Locate the cell with the specified text and output its (X, Y) center coordinate. 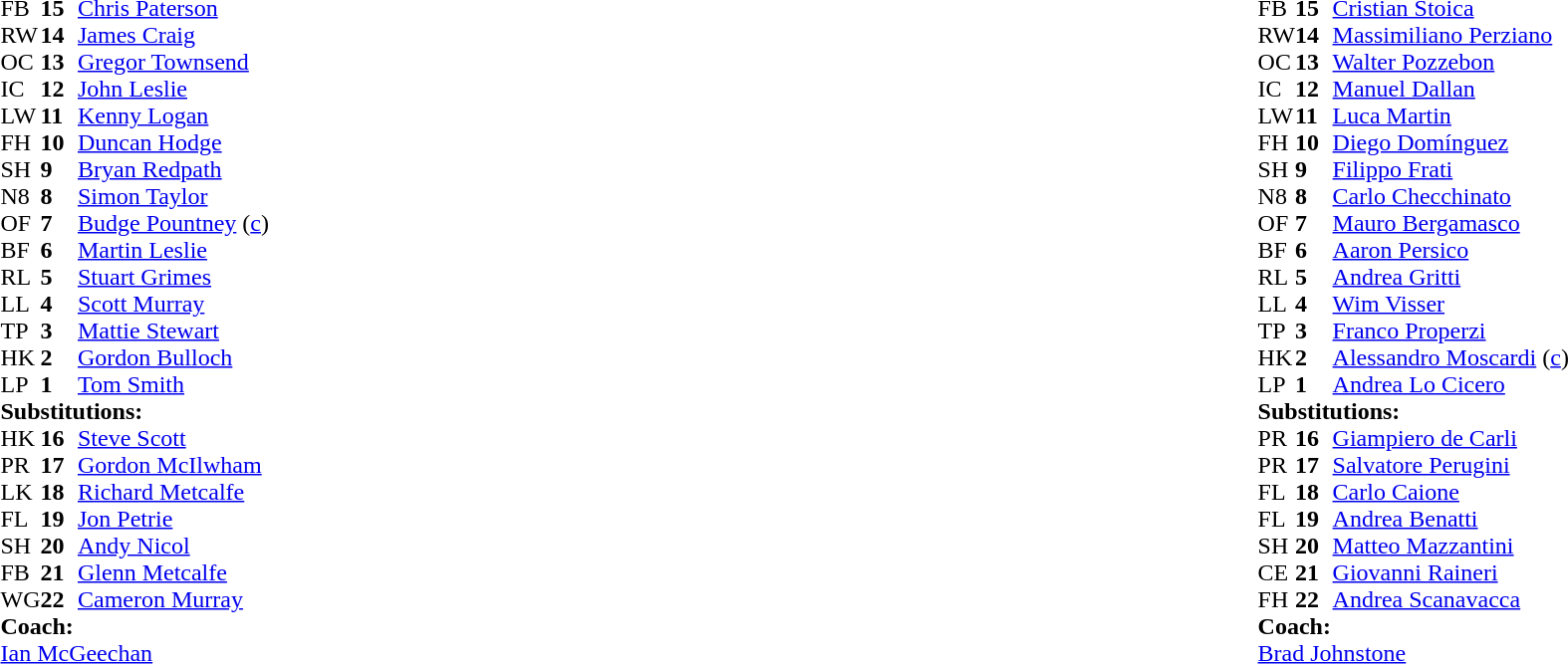
FB (20, 573)
Budge Pountney (c) (173, 223)
CE (1277, 573)
Jon Petrie (173, 520)
Duncan Hodge (173, 143)
Simon Taylor (173, 197)
Gordon Bulloch (173, 358)
Tom Smith (173, 384)
LK (20, 492)
Gordon McIlwham (173, 466)
Cameron Murray (173, 599)
Glenn Metcalfe (173, 573)
Coach: (133, 627)
Kenny Logan (173, 115)
Andy Nicol (173, 546)
Stuart Grimes (173, 277)
Richard Metcalfe (173, 492)
Mattie Stewart (173, 331)
John Leslie (173, 90)
James Craig (173, 36)
Steve Scott (173, 438)
Bryan Redpath (173, 169)
Martin Leslie (173, 251)
Scott Murray (173, 305)
Gregor Townsend (173, 62)
Substitutions: (133, 412)
WG (20, 599)
